Find where the given text appears and provide that cell's center as (X, Y) coordinate. 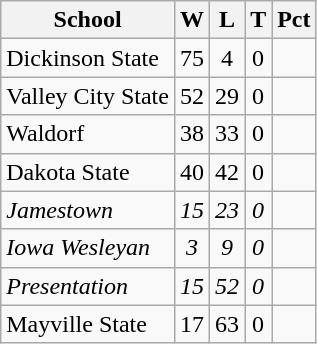
Mayville State (88, 324)
40 (192, 172)
Dickinson State (88, 58)
3 (192, 248)
Valley City State (88, 96)
4 (228, 58)
9 (228, 248)
L (228, 20)
W (192, 20)
33 (228, 134)
29 (228, 96)
38 (192, 134)
Jamestown (88, 210)
63 (228, 324)
Pct (294, 20)
School (88, 20)
Waldorf (88, 134)
23 (228, 210)
42 (228, 172)
T (258, 20)
Iowa Wesleyan (88, 248)
75 (192, 58)
17 (192, 324)
Presentation (88, 286)
Dakota State (88, 172)
